Find where the given text appears and provide that cell's center as (x, y) coordinate. 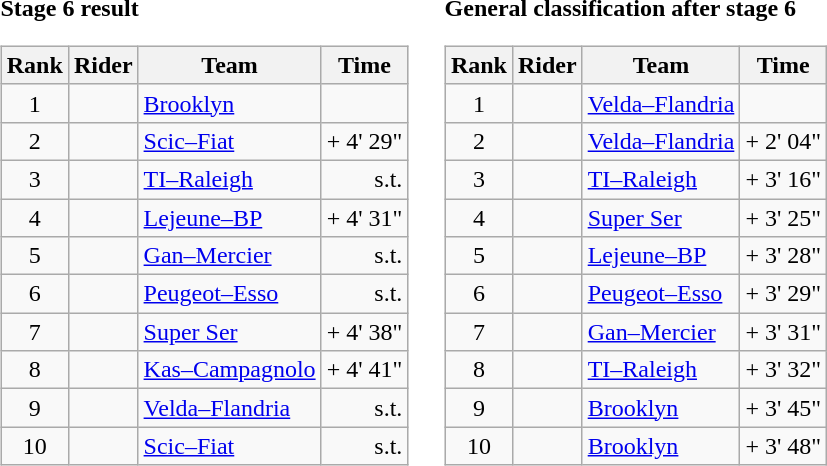
+ 4' 38" (364, 332)
+ 3' 16" (784, 179)
+ 3' 28" (784, 256)
+ 3' 45" (784, 408)
+ 4' 41" (364, 370)
+ 4' 29" (364, 141)
+ 2' 04" (784, 141)
+ 3' 48" (784, 446)
+ 3' 31" (784, 332)
+ 3' 32" (784, 370)
+ 3' 29" (784, 294)
+ 4' 31" (364, 217)
+ 3' 25" (784, 217)
Kas–Campagnolo (230, 370)
